Search for the cell housing the specified text and yield its (x, y) center coordinate. 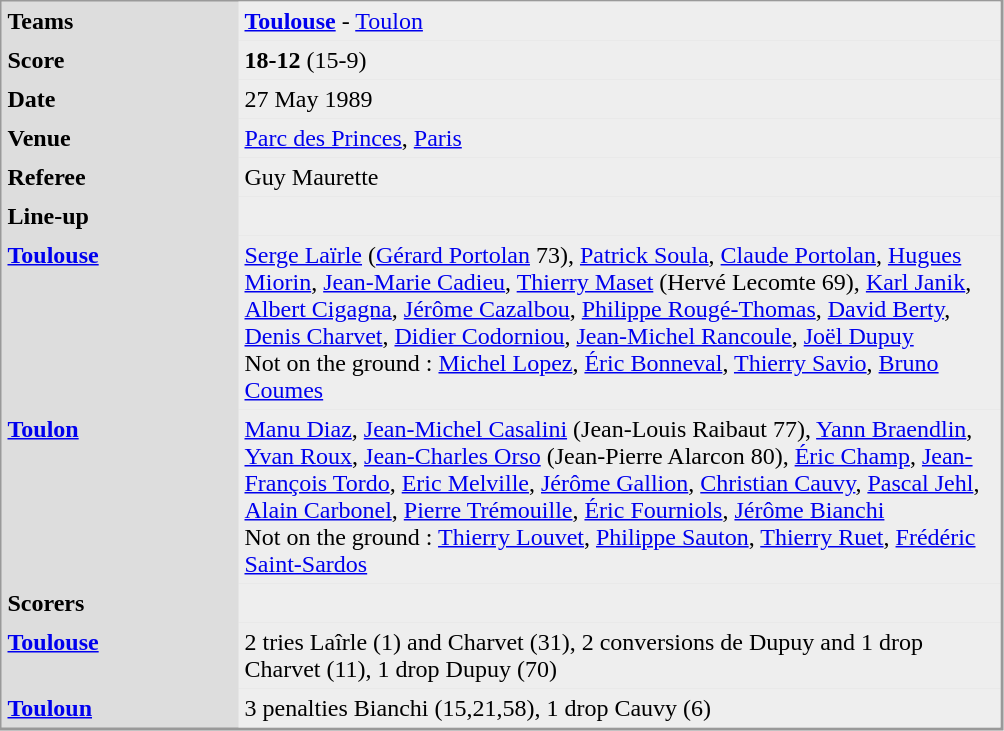
27 May 1989 (619, 100)
Line-up (120, 216)
Parc des Princes, Paris (619, 138)
Date (120, 100)
Touloun (120, 708)
Toulouse - Toulon (619, 22)
Score (120, 60)
Guy Maurette (619, 178)
3 penalties Bianchi (15,21,58), 1 drop Cauvy (6) (619, 708)
Teams (120, 22)
Toulon (120, 497)
Venue (120, 138)
Referee (120, 178)
2 tries Laîrle (1) and Charvet (31), 2 conversions de Dupuy and 1 drop Charvet (11), 1 drop Dupuy (70) (619, 655)
Scorers (120, 604)
18-12 (15-9) (619, 60)
